Provide the (x, y) coordinate of the cell's center where the given text is located.  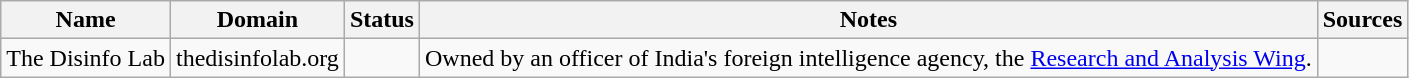
Sources (1362, 20)
Owned by an officer of India's foreign intelligence agency, the Research and Analysis Wing. (868, 58)
Notes (868, 20)
The Disinfo Lab (86, 58)
thedisinfolab.org (257, 58)
Status (382, 20)
Domain (257, 20)
Name (86, 20)
